Scan for the cell matching the given text and deliver its [x, y] coordinate at center. 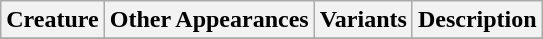
Description [477, 20]
Creature [52, 20]
Variants [363, 20]
Other Appearances [209, 20]
